From the cell containing the given text, extract its center point as (x, y) coordinate. 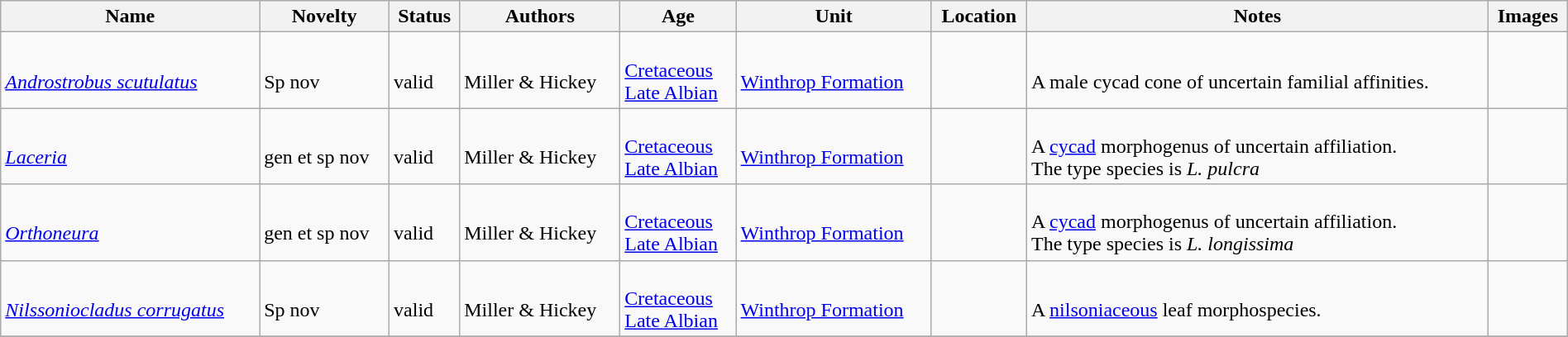
Notes (1258, 17)
A male cycad cone of uncertain familial affinities. (1258, 70)
Orthoneura (131, 222)
Authors (540, 17)
A cycad morphogenus of uncertain affiliation.The type species is L. longissima (1258, 222)
Androstrobus scutulatus (131, 70)
Images (1527, 17)
A cycad morphogenus of uncertain affiliation.The type species is L. pulcra (1258, 146)
Laceria (131, 146)
Name (131, 17)
Unit (834, 17)
Location (979, 17)
Novelty (324, 17)
Nilssoniocladus corrugatus (131, 298)
Age (678, 17)
Status (425, 17)
A nilsoniaceous leaf morphospecies. (1258, 298)
